Capture the cell that displays the provided text and extract its [X, Y] central coordinate. 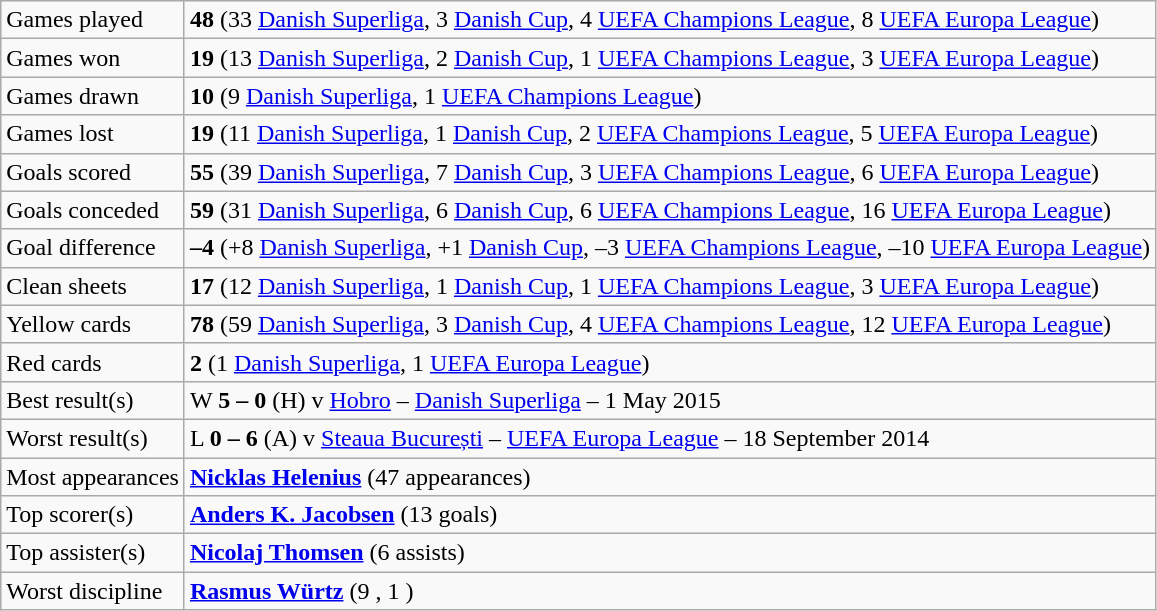
Anders K. Jacobsen (13 goals) [670, 515]
10 (9 Danish Superliga, 1 UEFA Champions League) [670, 96]
2 (1 Danish Superliga, 1 UEFA Europa League) [670, 362]
Most appearances [93, 477]
19 (13 Danish Superliga, 2 Danish Cup, 1 UEFA Champions League, 3 UEFA Europa League) [670, 58]
Games lost [93, 134]
Games played [93, 20]
Clean sheets [93, 286]
17 (12 Danish Superliga, 1 Danish Cup, 1 UEFA Champions League, 3 UEFA Europa League) [670, 286]
59 (31 Danish Superliga, 6 Danish Cup, 6 UEFA Champions League, 16 UEFA Europa League) [670, 210]
Nicolaj Thomsen (6 assists) [670, 553]
W 5 – 0 (H) v Hobro – Danish Superliga – 1 May 2015 [670, 400]
Games won [93, 58]
Goal difference [93, 248]
48 (33 Danish Superliga, 3 Danish Cup, 4 UEFA Champions League, 8 UEFA Europa League) [670, 20]
–4 (+8 Danish Superliga, +1 Danish Cup, –3 UEFA Champions League, –10 UEFA Europa League) [670, 248]
Nicklas Helenius (47 appearances) [670, 477]
55 (39 Danish Superliga, 7 Danish Cup, 3 UEFA Champions League, 6 UEFA Europa League) [670, 172]
Top assister(s) [93, 553]
Rasmus Würtz (9 , 1 ) [670, 591]
Top scorer(s) [93, 515]
Goals conceded [93, 210]
Worst result(s) [93, 438]
Worst discipline [93, 591]
Best result(s) [93, 400]
Red cards [93, 362]
Games drawn [93, 96]
L 0 – 6 (A) v Steaua București – UEFA Europa League – 18 September 2014 [670, 438]
19 (11 Danish Superliga, 1 Danish Cup, 2 UEFA Champions League, 5 UEFA Europa League) [670, 134]
78 (59 Danish Superliga, 3 Danish Cup, 4 UEFA Champions League, 12 UEFA Europa League) [670, 324]
Goals scored [93, 172]
Yellow cards [93, 324]
